Identify which cell holds the provided text, then report its (X, Y) central coordinate. 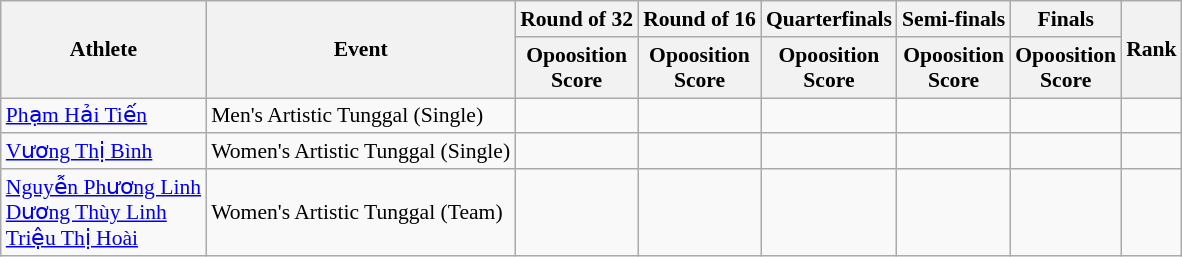
Nguyễn Phương Linh Dương Thùy Linh Triệu Thị Hoài (104, 212)
Semi-finals (954, 19)
Round of 16 (700, 19)
Men's Artistic Tunggal (Single) (360, 116)
Athlete (104, 50)
Women's Artistic Tunggal (Team) (360, 212)
Quarterfinals (829, 19)
Women's Artistic Tunggal (Single) (360, 152)
Round of 32 (576, 19)
Vương Thị Bình (104, 152)
Event (360, 50)
Finals (1066, 19)
Rank (1152, 50)
Phạm Hải Tiến (104, 116)
